Find where the given text appears and provide that cell's center as [X, Y] coordinate. 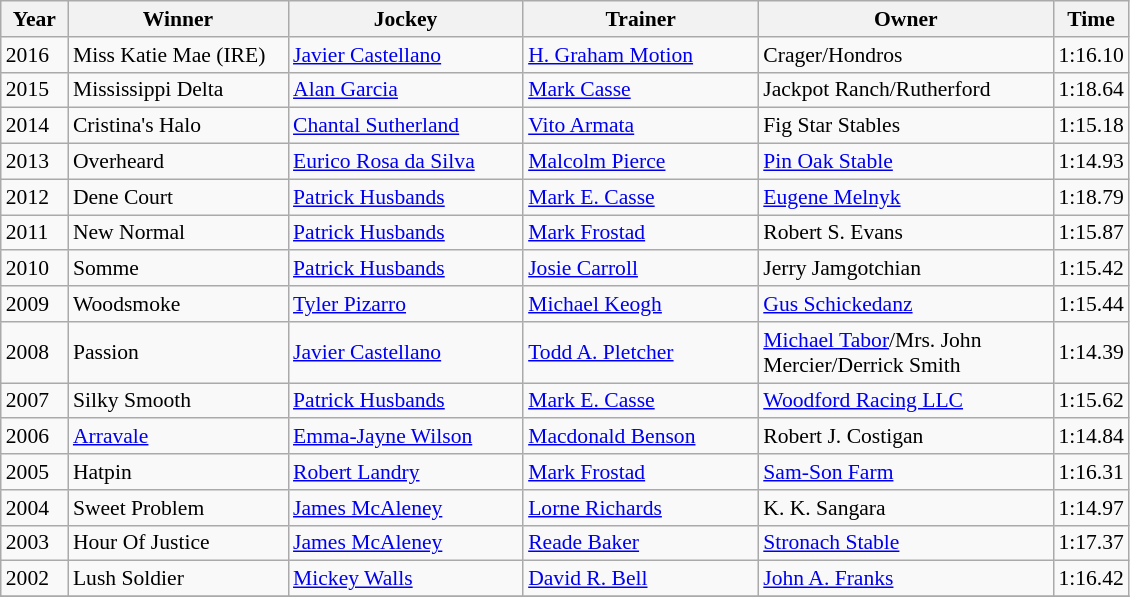
K. K. Sangara [906, 508]
Passion [178, 352]
Jackpot Ranch/Rutherford [906, 90]
Todd A. Pletcher [640, 352]
Robert Landry [406, 472]
Fig Star Stables [906, 126]
Hatpin [178, 472]
Trainer [640, 19]
Gus Schickedanz [906, 304]
Robert J. Costigan [906, 437]
2003 [34, 543]
Mississippi Delta [178, 90]
Josie Carroll [640, 269]
Vito Armata [640, 126]
1:14.93 [1090, 162]
Owner [906, 19]
Michael Tabor/Mrs. John Mercier/Derrick Smith [906, 352]
Eurico Rosa da Silva [406, 162]
Reade Baker [640, 543]
1:16.10 [1090, 55]
Lorne Richards [640, 508]
Alan Garcia [406, 90]
Macdonald Benson [640, 437]
1:15.18 [1090, 126]
2011 [34, 233]
Eugene Melnyk [906, 197]
2007 [34, 401]
Sam-Son Farm [906, 472]
Mickey Walls [406, 579]
Malcolm Pierce [640, 162]
Somme [178, 269]
Silky Smooth [178, 401]
Woodsmoke [178, 304]
1:14.84 [1090, 437]
John A. Franks [906, 579]
David R. Bell [640, 579]
Arravale [178, 437]
1:14.97 [1090, 508]
Stronach Stable [906, 543]
2006 [34, 437]
Lush Soldier [178, 579]
Tyler Pizarro [406, 304]
2002 [34, 579]
2014 [34, 126]
2010 [34, 269]
Jerry Jamgotchian [906, 269]
H. Graham Motion [640, 55]
Overheard [178, 162]
1:14.39 [1090, 352]
2008 [34, 352]
Emma-Jayne Wilson [406, 437]
Sweet Problem [178, 508]
1:16.31 [1090, 472]
Time [1090, 19]
1:18.64 [1090, 90]
Miss Katie Mae (IRE) [178, 55]
1:15.87 [1090, 233]
Dene Court [178, 197]
2009 [34, 304]
Pin Oak Stable [906, 162]
2012 [34, 197]
1:15.44 [1090, 304]
Chantal Sutherland [406, 126]
Woodford Racing LLC [906, 401]
1:17.37 [1090, 543]
1:18.79 [1090, 197]
Michael Keogh [640, 304]
2015 [34, 90]
2016 [34, 55]
Winner [178, 19]
Robert S. Evans [906, 233]
New Normal [178, 233]
1:15.62 [1090, 401]
2013 [34, 162]
Hour Of Justice [178, 543]
1:15.42 [1090, 269]
Crager/Hondros [906, 55]
Cristina's Halo [178, 126]
1:16.42 [1090, 579]
Year [34, 19]
2005 [34, 472]
Mark Casse [640, 90]
Jockey [406, 19]
2004 [34, 508]
